Extract the (X, Y) coordinate from the center of the cell holding the provided text.  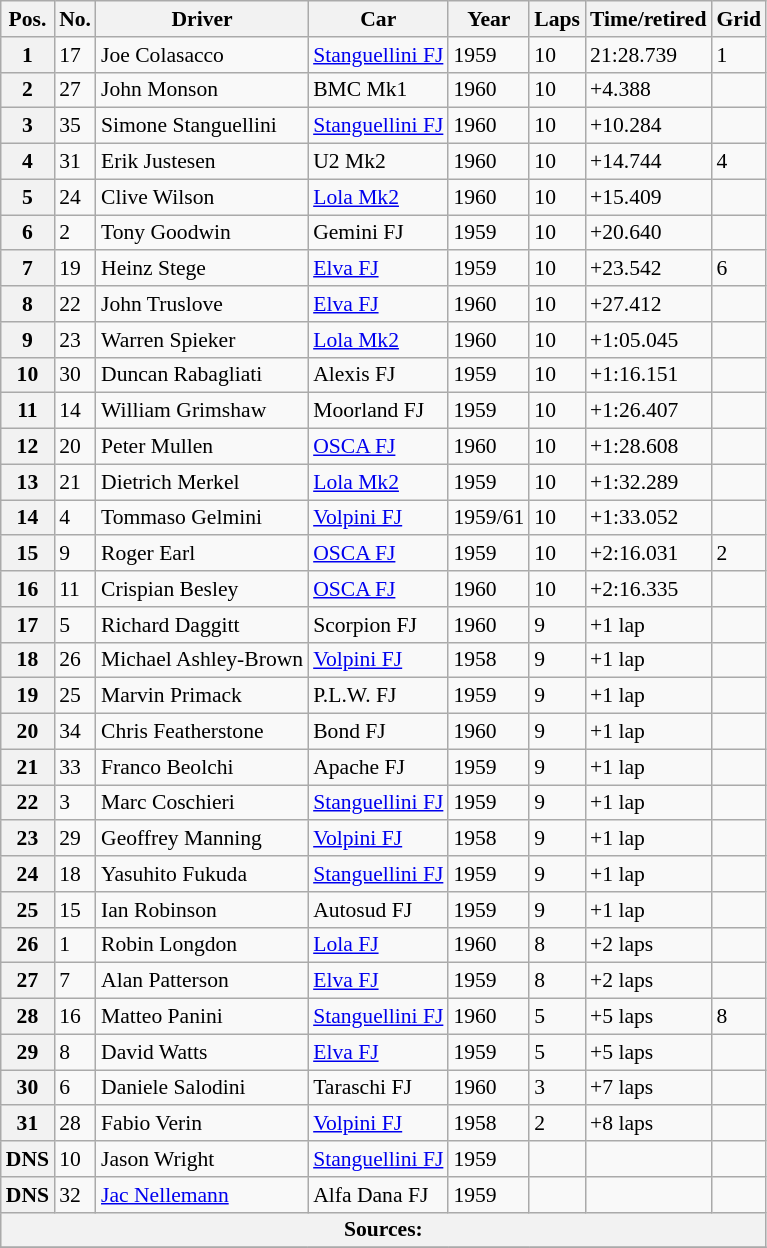
+2:16.031 (648, 554)
Erik Justesen (202, 162)
Roger Earl (202, 554)
+7 laps (648, 1088)
Marvin Primack (202, 696)
Car (378, 19)
Crispian Besley (202, 589)
Daniele Salodini (202, 1088)
+15.409 (648, 197)
+14.744 (648, 162)
David Watts (202, 1052)
+20.640 (648, 233)
Fabio Verin (202, 1124)
Ian Robinson (202, 910)
+1:05.045 (648, 340)
Tommaso Gelmini (202, 518)
Joe Colasacco (202, 55)
Taraschi FJ (378, 1088)
Jac Nellemann (202, 1195)
Sources: (384, 1230)
Marc Coschieri (202, 803)
Driver (202, 19)
21:28.739 (648, 55)
Lola FJ (378, 945)
+23.542 (648, 269)
1959/61 (488, 518)
Dietrich Merkel (202, 482)
John Monson (202, 90)
33 (75, 767)
No. (75, 19)
+2:16.335 (648, 589)
Year (488, 19)
Geoffrey Manning (202, 839)
+1:26.407 (648, 411)
+1:16.151 (648, 375)
Bond FJ (378, 732)
Heinz Stege (202, 269)
Alexis FJ (378, 375)
+1:32.289 (648, 482)
Clive Wilson (202, 197)
+4.388 (648, 90)
Yasuhito Fukuda (202, 874)
U2 Mk2 (378, 162)
+1:33.052 (648, 518)
Pos. (28, 19)
Richard Daggitt (202, 625)
William Grimshaw (202, 411)
Scorpion FJ (378, 625)
Warren Spieker (202, 340)
+8 laps (648, 1124)
Apache FJ (378, 767)
Time/retired (648, 19)
Alan Patterson (202, 981)
Autosud FJ (378, 910)
Alfa Dana FJ (378, 1195)
34 (75, 732)
Jason Wright (202, 1159)
Tony Goodwin (202, 233)
Duncan Rabagliati (202, 375)
Moorland FJ (378, 411)
35 (75, 126)
Laps (557, 19)
Matteo Panini (202, 1017)
+10.284 (648, 126)
13 (28, 482)
John Truslove (202, 304)
Chris Featherstone (202, 732)
Peter Mullen (202, 447)
+27.412 (648, 304)
Robin Longdon (202, 945)
Grid (738, 19)
32 (75, 1195)
Michael Ashley-Brown (202, 660)
BMC Mk1 (378, 90)
P.L.W. FJ (378, 696)
+1:28.608 (648, 447)
12 (28, 447)
Franco Beolchi (202, 767)
Gemini FJ (378, 233)
Simone Stanguellini (202, 126)
